Output the (x, y) coordinate of the center of the cell containing the given text.  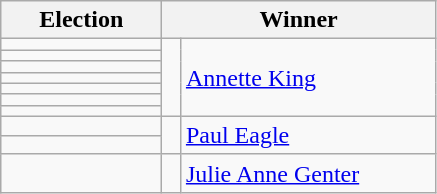
Julie Anne Genter (308, 173)
Winner (299, 20)
Annette King (308, 78)
Election (82, 20)
Paul Eagle (308, 135)
